Return (x, y) of the center of cell containing provided text 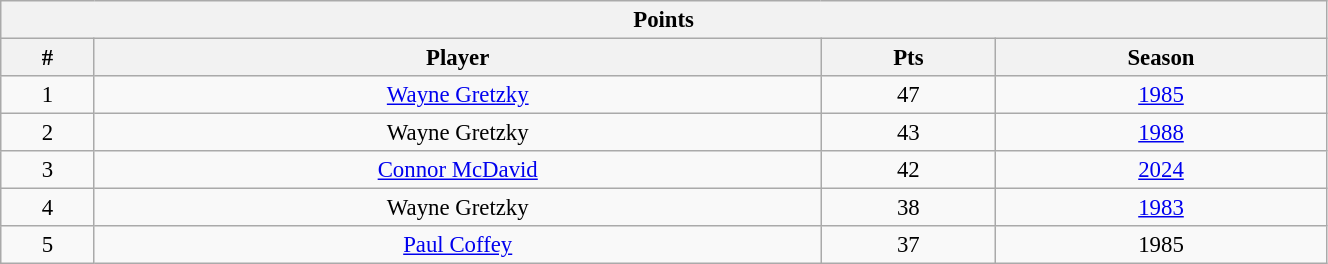
37 (908, 245)
42 (908, 170)
3 (48, 170)
43 (908, 133)
Pts (908, 58)
5 (48, 245)
38 (908, 208)
Points (664, 20)
2024 (1162, 170)
47 (908, 95)
4 (48, 208)
2 (48, 133)
Player (458, 58)
1983 (1162, 208)
1 (48, 95)
1988 (1162, 133)
Paul Coffey (458, 245)
Connor McDavid (458, 170)
Season (1162, 58)
# (48, 58)
